Scan for the cell matching the given text and deliver its (x, y) coordinate at center. 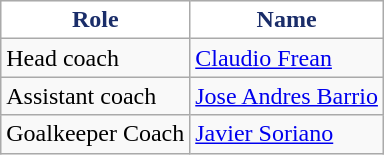
Claudio Frean (287, 58)
Head coach (96, 58)
Assistant coach (96, 96)
Role (96, 20)
Jose Andres Barrio (287, 96)
Goalkeeper Coach (96, 134)
Javier Soriano (287, 134)
Name (287, 20)
